From the cell containing the given text, extract its center point as [x, y] coordinate. 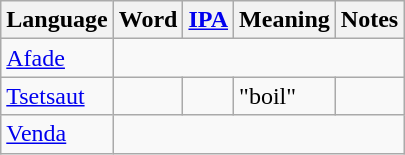
Afade [57, 58]
Venda [57, 134]
Language [57, 20]
Meaning [285, 20]
"boil" [285, 96]
Notes [369, 20]
Tsetsaut [57, 96]
IPA [208, 20]
Word [148, 20]
